Output the [X, Y] coordinate of the center of the cell containing the given text.  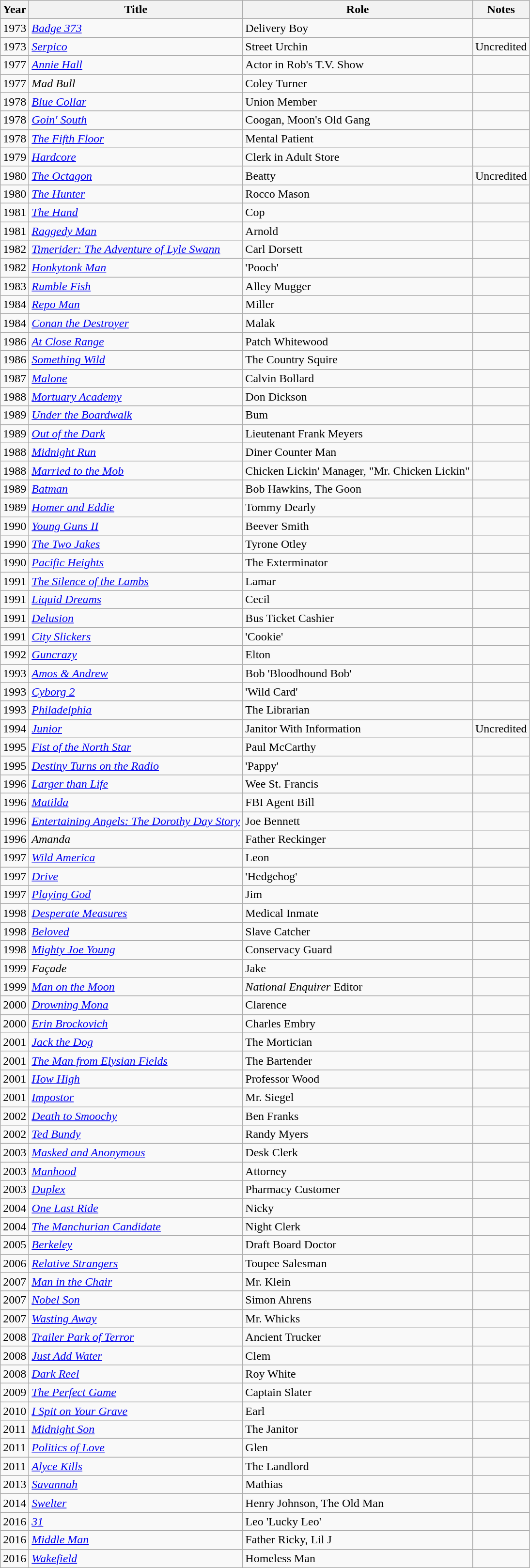
Tyrone Otley [358, 544]
Conservacy Guard [358, 950]
Glen [358, 1448]
Savannah [136, 1485]
Honkytonk Man [136, 268]
Mr. Klein [358, 1282]
Matilda [136, 802]
Malak [358, 323]
2013 [15, 1485]
Wild America [136, 858]
'Cookie' [358, 637]
1994 [15, 729]
Don Dickson [358, 397]
Guncrazy [136, 655]
Wasting Away [136, 1319]
2006 [15, 1263]
The Exterminator [358, 563]
Calvin Bollard [358, 378]
Mr. Whicks [358, 1319]
Role [358, 10]
Bum [358, 415]
Larger than Life [136, 784]
Pharmacy Customer [358, 1190]
31 [136, 1521]
National Enquirer Editor [358, 987]
Relative Strangers [136, 1263]
Serpico [136, 47]
Janitor With Information [358, 729]
2005 [15, 1245]
Simon Ahrens [358, 1300]
The Fifth Floor [136, 139]
Lieutenant Frank Meyers [358, 434]
2009 [15, 1392]
Charles Embry [358, 1024]
Bus Ticket Cashier [358, 618]
Mr. Siegel [358, 1097]
The Hunter [136, 194]
The Country Squire [358, 360]
Manhood [136, 1171]
Middle Man [136, 1540]
Draft Board Doctor [358, 1245]
The Mortician [358, 1042]
Annie Hall [136, 65]
1983 [15, 286]
'Pooch' [358, 268]
Chicken Lickin' Manager, "Mr. Chicken Lickin" [358, 470]
Clem [358, 1355]
Duplex [136, 1190]
Joe Bennett [358, 821]
Destiny Turns on the Radio [136, 765]
Attorney [358, 1171]
Cop [358, 212]
The Octagon [136, 175]
Beatty [358, 175]
Politics of Love [136, 1448]
1992 [15, 655]
Trailer Park of Terror [136, 1337]
Wee St. Francis [358, 784]
Homer and Eddie [136, 507]
Arnold [358, 231]
Swelter [136, 1503]
2010 [15, 1411]
The Janitor [358, 1429]
Berkeley [136, 1245]
Father Reckinger [358, 839]
2014 [15, 1503]
The Librarian [358, 710]
Junior [136, 729]
Randy Myers [358, 1134]
Carl Dorsett [358, 249]
The Silence of the Lambs [136, 581]
Elton [358, 655]
Miller [358, 305]
Father Ricky, Lil J [358, 1540]
Actor in Rob's T.V. Show [358, 65]
Badge 373 [136, 28]
Façade [136, 968]
Philadelphia [136, 710]
How High [136, 1079]
Captain Slater [358, 1392]
Patch Whitewood [358, 342]
Delusion [136, 618]
Man in the Chair [136, 1282]
Drowning Mona [136, 1005]
Delivery Boy [358, 28]
Drive [136, 876]
1987 [15, 378]
City Slickers [136, 637]
Playing God [136, 895]
Leon [358, 858]
I Spit on Your Grave [136, 1411]
Timerider: The Adventure of Lyle Swann [136, 249]
Alley Mugger [358, 286]
Impostor [136, 1097]
Diner Counter Man [358, 452]
Ancient Trucker [358, 1337]
Pacific Heights [136, 563]
Coley Turner [358, 83]
Jake [358, 968]
Title [136, 10]
Mighty Joe Young [136, 950]
The Perfect Game [136, 1392]
Professor Wood [358, 1079]
Conan the Destroyer [136, 323]
Amanda [136, 839]
At Close Range [136, 342]
Street Urchin [358, 47]
Nobel Son [136, 1300]
Henry Johnson, The Old Man [358, 1503]
Medical Inmate [358, 913]
FBI Agent Bill [358, 802]
Fist of the North Star [136, 747]
Jack the Dog [136, 1042]
Midnight Son [136, 1429]
Man on the Moon [136, 987]
Out of the Dark [136, 434]
Entertaining Angels: The Dorothy Day Story [136, 821]
Mortuary Academy [136, 397]
'Hedgehog' [358, 876]
Jim [358, 895]
Under the Boardwalk [136, 415]
Desk Clerk [358, 1153]
Liquid Dreams [136, 600]
One Last Ride [136, 1208]
Desperate Measures [136, 913]
'Wild Card' [358, 692]
Dark Reel [136, 1374]
Blue Collar [136, 102]
Leo 'Lucky Leo' [358, 1521]
Alyce Kills [136, 1466]
Bob 'Bloodhound Bob' [358, 673]
Malone [136, 378]
Goin' South [136, 120]
Union Member [358, 102]
The Two Jakes [136, 544]
Repo Man [136, 305]
Mad Bull [136, 83]
Clerk in Adult Store [358, 157]
Toupee Salesman [358, 1263]
Amos & Andrew [136, 673]
Something Wild [136, 360]
Lamar [358, 581]
Mental Patient [358, 139]
'Pappy' [358, 765]
Young Guns II [136, 526]
Earl [358, 1411]
Ben Franks [358, 1116]
Midnight Run [136, 452]
Hardcore [136, 157]
Nicky [358, 1208]
Night Clerk [358, 1226]
Ted Bundy [136, 1134]
Death to Smoochy [136, 1116]
Beever Smith [358, 526]
Year [15, 10]
Cecil [358, 600]
The Man from Elysian Fields [136, 1060]
Batman [136, 489]
Homeless Man [358, 1558]
Rocco Mason [358, 194]
Mathias [358, 1485]
1979 [15, 157]
Married to the Mob [136, 470]
Paul McCarthy [358, 747]
Masked and Anonymous [136, 1153]
Tommy Dearly [358, 507]
The Landlord [358, 1466]
The Hand [136, 212]
Rumble Fish [136, 286]
Coogan, Moon's Old Gang [358, 120]
The Bartender [358, 1060]
Beloved [136, 931]
Clarence [358, 1005]
Roy White [358, 1374]
Notes [501, 10]
The Manchurian Candidate [136, 1226]
Wakefield [136, 1558]
Raggedy Man [136, 231]
Bob Hawkins, The Goon [358, 489]
Slave Catcher [358, 931]
Erin Brockovich [136, 1024]
Just Add Water [136, 1355]
Cyborg 2 [136, 692]
